Determine the (x, y) coordinate at the center of the cell enclosing the given text.  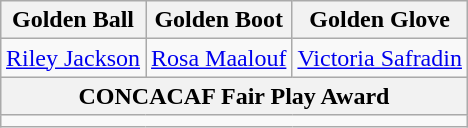
Golden Glove (380, 20)
Golden Ball (72, 20)
Riley Jackson (72, 58)
Rosa Maalouf (219, 58)
CONCACAF Fair Play Award (234, 96)
Victoria Safradin (380, 58)
Golden Boot (219, 20)
